Locate the cell with the specified text and output its (X, Y) center coordinate. 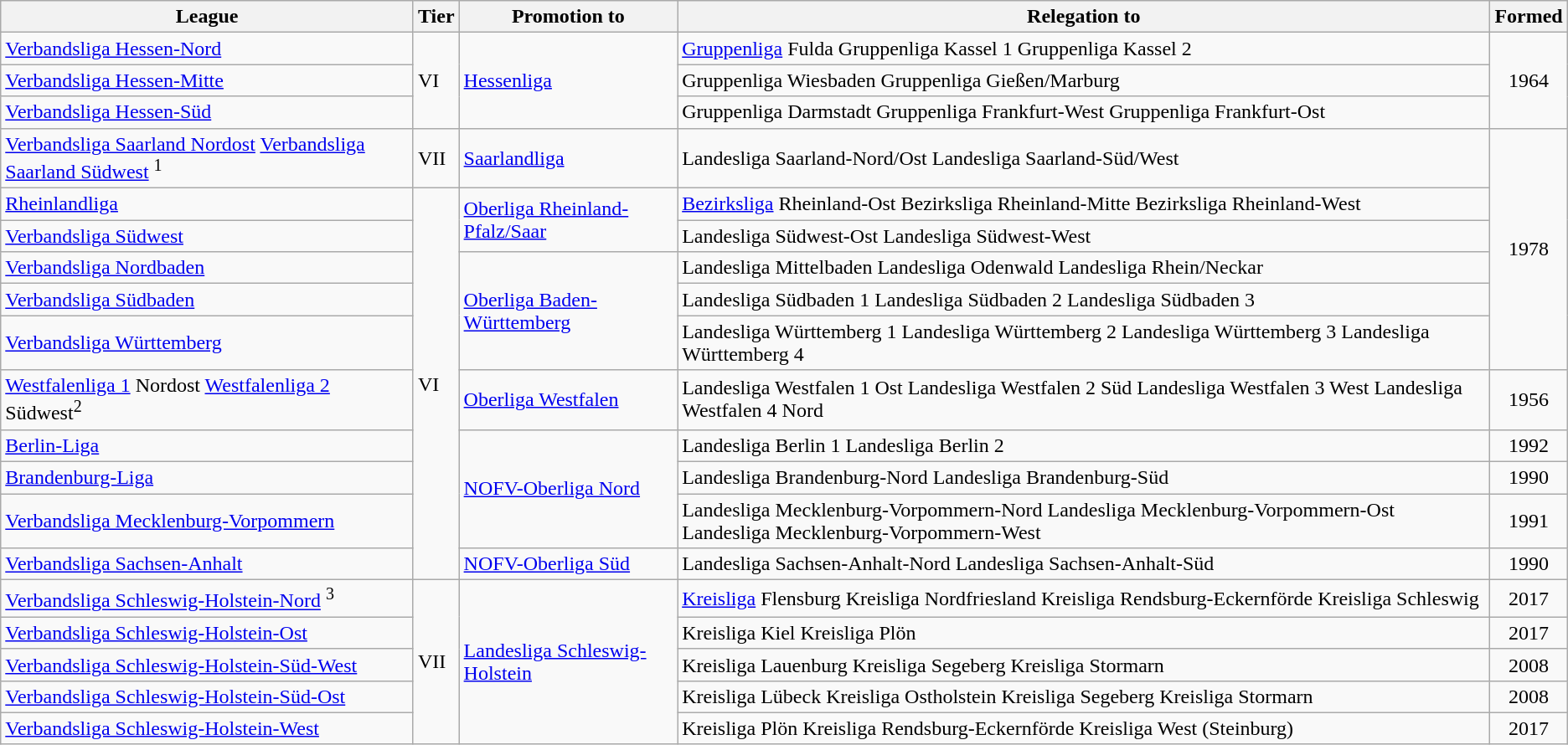
Berlin-Liga (208, 445)
Formed (1529, 17)
League (208, 17)
Relegation to (1084, 17)
NOFV-Oberliga Süd (568, 564)
Verbandsliga Südwest (208, 236)
Verbandsliga Schleswig-Holstein-Nord 3 (208, 599)
Landesliga Brandenburg-Nord Landesliga Brandenburg-Süd (1084, 477)
Oberliga Westfalen (568, 400)
Verbandsliga Sachsen-Anhalt (208, 564)
Landesliga Südwest-Ost Landesliga Südwest-West (1084, 236)
Verbandsliga Schleswig-Holstein-West (208, 728)
Westfalenliga 1 Nordost Westfalenliga 2 Südwest2 (208, 400)
Verbandsliga Schleswig-Holstein-Süd-West (208, 665)
Landesliga Mittelbaden Landesliga Odenwald Landesliga Rhein/Neckar (1084, 268)
Verbandsliga Schleswig-Holstein-Ost (208, 633)
Landesliga Württemberg 1 Landesliga Württemberg 2 Landesliga Württemberg 3 Landesliga Württemberg 4 (1084, 343)
Verbandsliga Schleswig-Holstein-Süd-Ost (208, 696)
1978 (1529, 249)
Verbandsliga Württemberg (208, 343)
1964 (1529, 80)
Oberliga Rheinland-Pfalz/Saar (568, 220)
Verbandsliga Nordbaden (208, 268)
Gruppenliga Wiesbaden Gruppenliga Gießen/Marburg (1084, 80)
Landesliga Mecklenburg-Vorpommern-Nord Landesliga Mecklenburg-Vorpommern-Ost Landesliga Mecklenburg-Vorpommern-West (1084, 521)
Kreisliga Plön Kreisliga Rendsburg-Eckernförde Kreisliga West (Steinburg) (1084, 728)
Hessenliga (568, 80)
Rheinlandliga (208, 204)
Gruppenliga Darmstadt Gruppenliga Frankfurt-West Gruppenliga Frankfurt-Ost (1084, 112)
Verbandsliga Hessen-Süd (208, 112)
Brandenburg-Liga (208, 477)
Landesliga Saarland-Nord/Ost Landesliga Saarland-Süd/West (1084, 158)
Landesliga Westfalen 1 Ost Landesliga Westfalen 2 Süd Landesliga Westfalen 3 West Landesliga Westfalen 4 Nord (1084, 400)
Tier (436, 17)
Kreisliga Kiel Kreisliga Plön (1084, 633)
Gruppenliga Fulda Gruppenliga Kassel 1 Gruppenliga Kassel 2 (1084, 49)
NOFV-Oberliga Nord (568, 489)
1991 (1529, 521)
Saarlandliga (568, 158)
Oberliga Baden-Württemberg (568, 311)
Verbandsliga Hessen-Nord (208, 49)
Landesliga Südbaden 1 Landesliga Südbaden 2 Landesliga Südbaden 3 (1084, 300)
1992 (1529, 445)
Bezirksliga Rheinland-Ost Bezirksliga Rheinland-Mitte Bezirksliga Rheinland-West (1084, 204)
Verbandsliga Saarland Nordost Verbandsliga Saarland Südwest 1 (208, 158)
Landesliga Schleswig-Holstein (568, 663)
Landesliga Berlin 1 Landesliga Berlin 2 (1084, 445)
Kreisliga Lauenburg Kreisliga Segeberg Kreisliga Stormarn (1084, 665)
1956 (1529, 400)
Verbandsliga Mecklenburg-Vorpommern (208, 521)
Kreisliga Flensburg Kreisliga Nordfriesland Kreisliga Rendsburg-Eckernförde Kreisliga Schleswig (1084, 599)
Kreisliga Lübeck Kreisliga Ostholstein Kreisliga Segeberg Kreisliga Stormarn (1084, 696)
Promotion to (568, 17)
Landesliga Sachsen-Anhalt-Nord Landesliga Sachsen-Anhalt-Süd (1084, 564)
Verbandsliga Hessen-Mitte (208, 80)
Verbandsliga Südbaden (208, 300)
